For the text-containing cell, return its midpoint in [x, y] coordinate format. 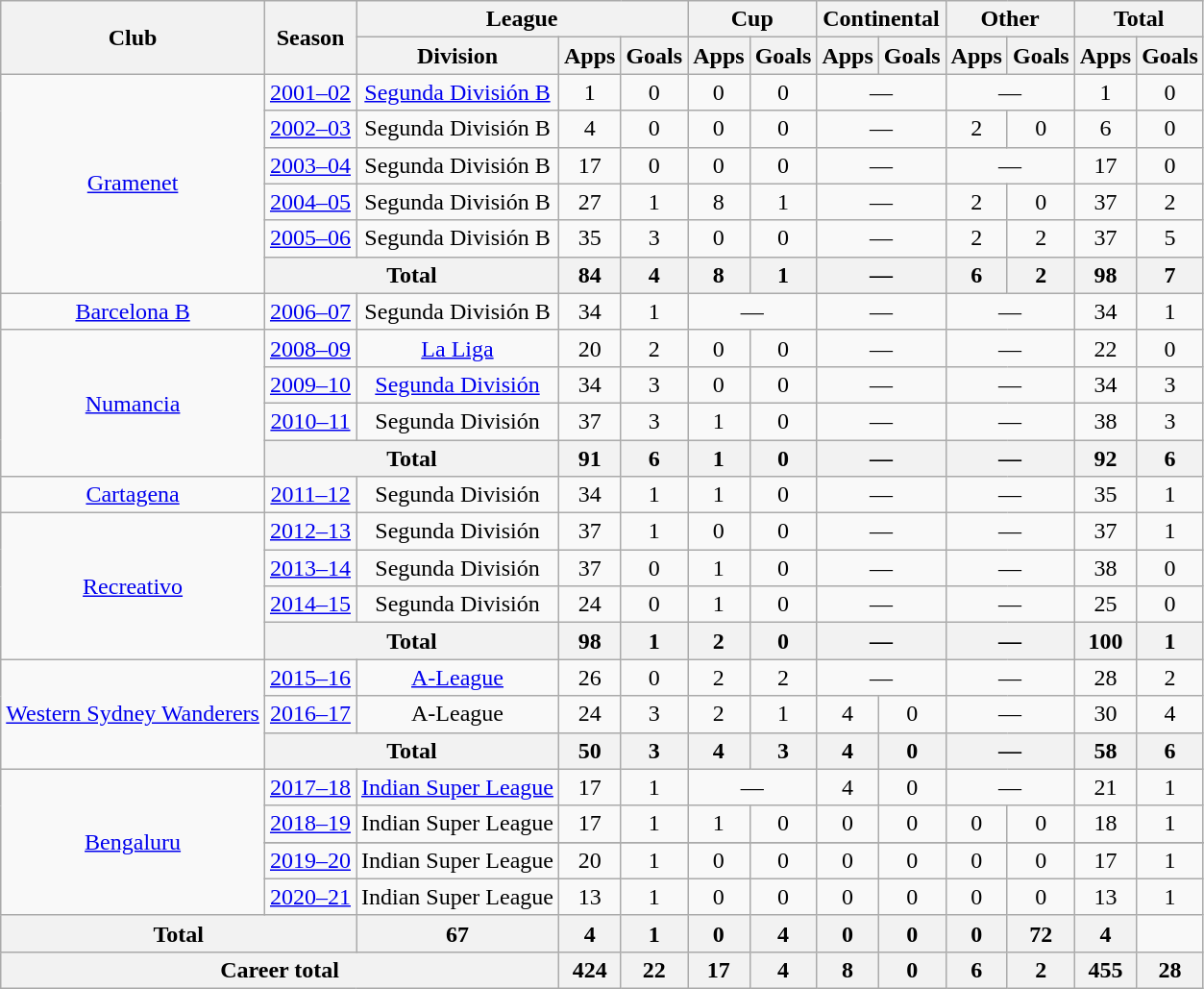
Continental [881, 19]
Recreativo [133, 586]
18 [1105, 824]
72 [1041, 933]
Club [133, 37]
2010–11 [309, 421]
Numancia [133, 403]
91 [589, 458]
2003–04 [309, 165]
2002–03 [309, 129]
2001–02 [309, 92]
Cup [752, 19]
2005–06 [309, 238]
2020–21 [309, 897]
Barcelona B [133, 311]
2011–12 [309, 495]
La Liga [457, 348]
Season [309, 37]
92 [1105, 458]
2009–10 [309, 384]
2012–13 [309, 532]
7 [1170, 275]
26 [589, 678]
2019–20 [309, 860]
2014–15 [309, 605]
25 [1105, 605]
League [521, 19]
Career total [281, 970]
2013–14 [309, 568]
2016–17 [309, 714]
Gramenet [133, 184]
Cartagena [133, 495]
100 [1105, 641]
30 [1105, 714]
2006–07 [309, 311]
2017–18 [309, 787]
2015–16 [309, 678]
84 [589, 275]
Bengaluru [133, 842]
58 [1105, 751]
Western Sydney Wanderers [133, 714]
2004–05 [309, 202]
21 [1105, 787]
Division [457, 56]
27 [589, 202]
455 [1105, 970]
2018–19 [309, 824]
5 [1170, 238]
Other [1010, 19]
67 [457, 933]
50 [589, 751]
2008–09 [309, 348]
424 [589, 970]
